Search for the cell housing the specified text and yield its (X, Y) center coordinate. 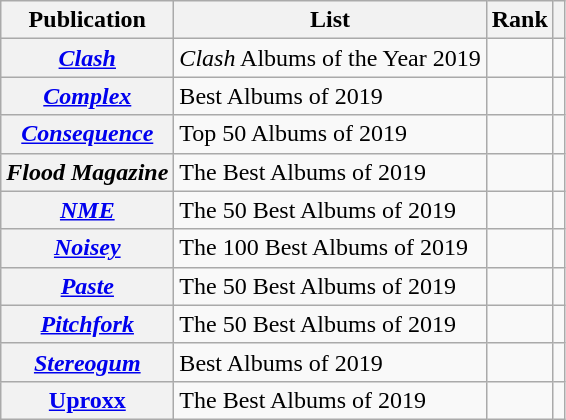
Clash (88, 58)
Rank (520, 20)
Uproxx (88, 400)
Paste (88, 286)
Complex (88, 96)
Stereogum (88, 362)
Noisey (88, 248)
Publication (88, 20)
Pitchfork (88, 324)
Clash Albums of the Year 2019 (330, 58)
The 100 Best Albums of 2019 (330, 248)
Consequence (88, 134)
NME (88, 210)
List (330, 20)
Flood Magazine (88, 172)
Top 50 Albums of 2019 (330, 134)
